Capture the cell that displays the provided text and extract its (x, y) central coordinate. 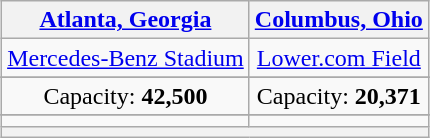
Capacity: 42,500 (126, 96)
Atlanta, Georgia (126, 20)
Mercedes-Benz Stadium (126, 58)
Lower.com Field (338, 58)
Columbus, Ohio (338, 20)
Capacity: 20,371 (338, 96)
